Return [X, Y] of the center of cell containing provided text 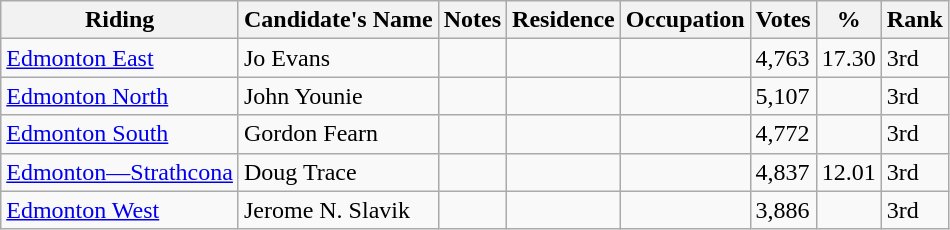
4,772 [783, 134]
Occupation [685, 20]
Candidate's Name [338, 20]
5,107 [783, 96]
Edmonton North [120, 96]
Jerome N. Slavik [338, 210]
17.30 [848, 58]
% [848, 20]
John Younie [338, 96]
12.01 [848, 172]
4,763 [783, 58]
Jo Evans [338, 58]
4,837 [783, 172]
Doug Trace [338, 172]
Residence [564, 20]
3,886 [783, 210]
Rank [914, 20]
Gordon Fearn [338, 134]
Edmonton West [120, 210]
Votes [783, 20]
Edmonton—Strathcona [120, 172]
Notes [472, 20]
Edmonton East [120, 58]
Edmonton South [120, 134]
Riding [120, 20]
